Output the (x, y) coordinate of the center of the cell containing the given text.  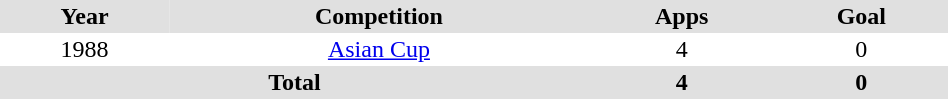
Apps (682, 16)
Year (84, 16)
Total (294, 82)
Goal (862, 16)
1988 (84, 50)
Asian Cup (379, 50)
Competition (379, 16)
